Determine the (x, y) coordinate at the center of the cell enclosing the given text.  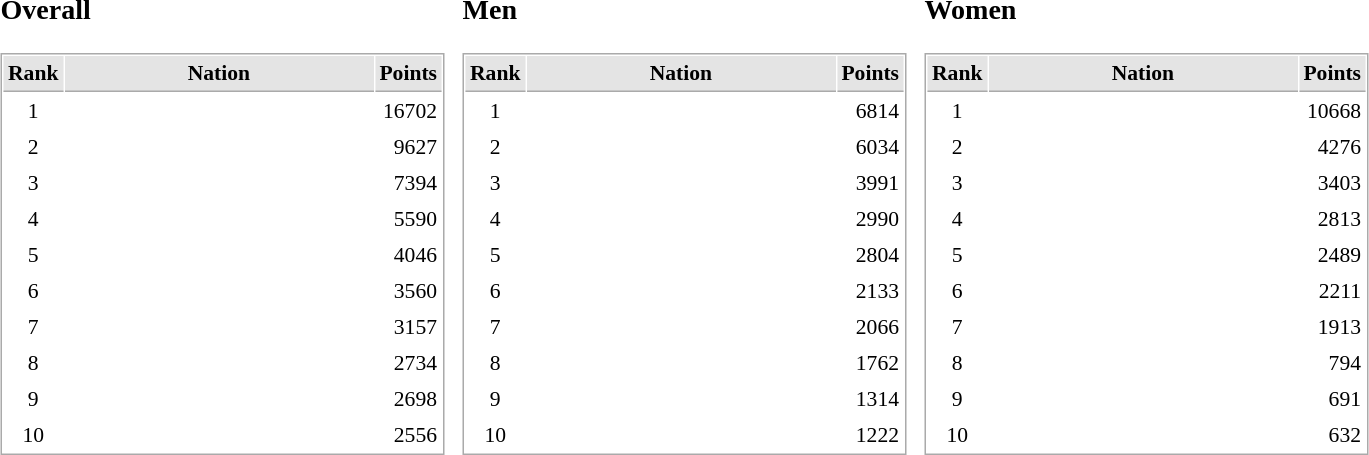
2489 (1332, 255)
1762 (870, 363)
5590 (408, 219)
3560 (408, 291)
632 (1332, 435)
3403 (1332, 183)
2556 (408, 435)
2066 (870, 327)
2990 (870, 219)
9627 (408, 147)
6034 (870, 147)
4046 (408, 255)
794 (1332, 363)
1913 (1332, 327)
2698 (408, 399)
7394 (408, 183)
4276 (1332, 147)
2211 (1332, 291)
2804 (870, 255)
2813 (1332, 219)
10668 (1332, 111)
691 (1332, 399)
1222 (870, 435)
3157 (408, 327)
2734 (408, 363)
2133 (870, 291)
3991 (870, 183)
6814 (870, 111)
1314 (870, 399)
16702 (408, 111)
